Find where the given text appears and provide that cell's center as (X, Y) coordinate. 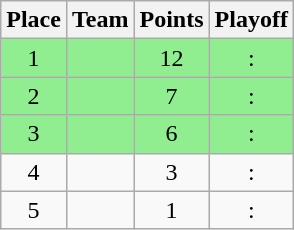
Team (100, 20)
5 (34, 210)
12 (172, 58)
2 (34, 96)
7 (172, 96)
6 (172, 134)
Points (172, 20)
Place (34, 20)
4 (34, 172)
Playoff (251, 20)
